Locate the cell with the specified text and output its [x, y] center coordinate. 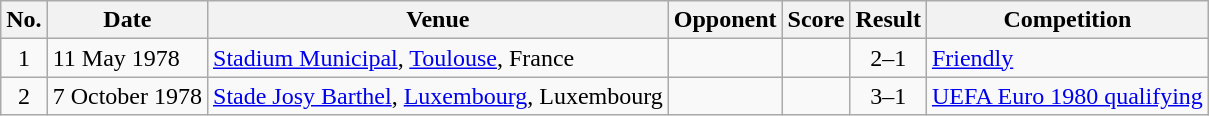
Stadium Municipal, Toulouse, France [438, 58]
3–1 [888, 96]
Venue [438, 20]
Date [127, 20]
UEFA Euro 1980 qualifying [1067, 96]
Competition [1067, 20]
Friendly [1067, 58]
7 October 1978 [127, 96]
Opponent [725, 20]
2 [24, 96]
No. [24, 20]
Score [816, 20]
2–1 [888, 58]
Stade Josy Barthel, Luxembourg, Luxembourg [438, 96]
Result [888, 20]
11 May 1978 [127, 58]
1 [24, 58]
